Return [x, y] of the center of cell containing provided text 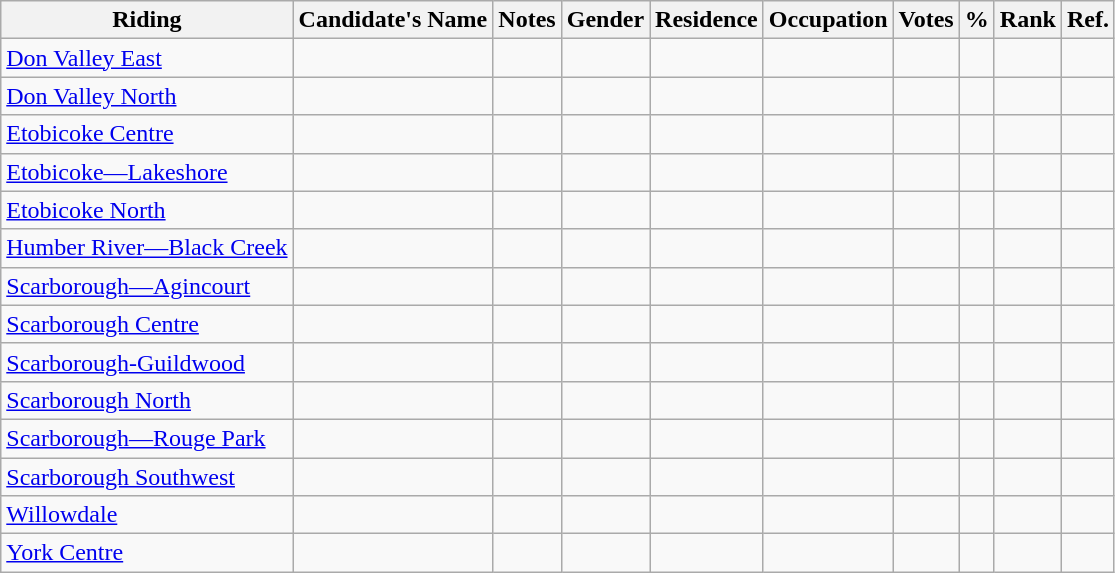
Etobicoke North [147, 210]
Humber River—Black Creek [147, 248]
Scarborough North [147, 400]
Don Valley North [147, 96]
Scarborough Southwest [147, 477]
Etobicoke—Lakeshore [147, 172]
Scarborough—Rouge Park [147, 438]
Residence [707, 20]
Ref. [1088, 20]
Candidate's Name [393, 20]
Don Valley East [147, 58]
Scarborough—Agincourt [147, 286]
Etobicoke Centre [147, 134]
York Centre [147, 553]
Votes [926, 20]
Gender [605, 20]
Scarborough-Guildwood [147, 362]
Willowdale [147, 515]
Notes [527, 20]
Occupation [828, 20]
% [976, 20]
Riding [147, 20]
Scarborough Centre [147, 324]
Rank [1028, 20]
